Extract the (X, Y) coordinate from the center of the cell holding the provided text.  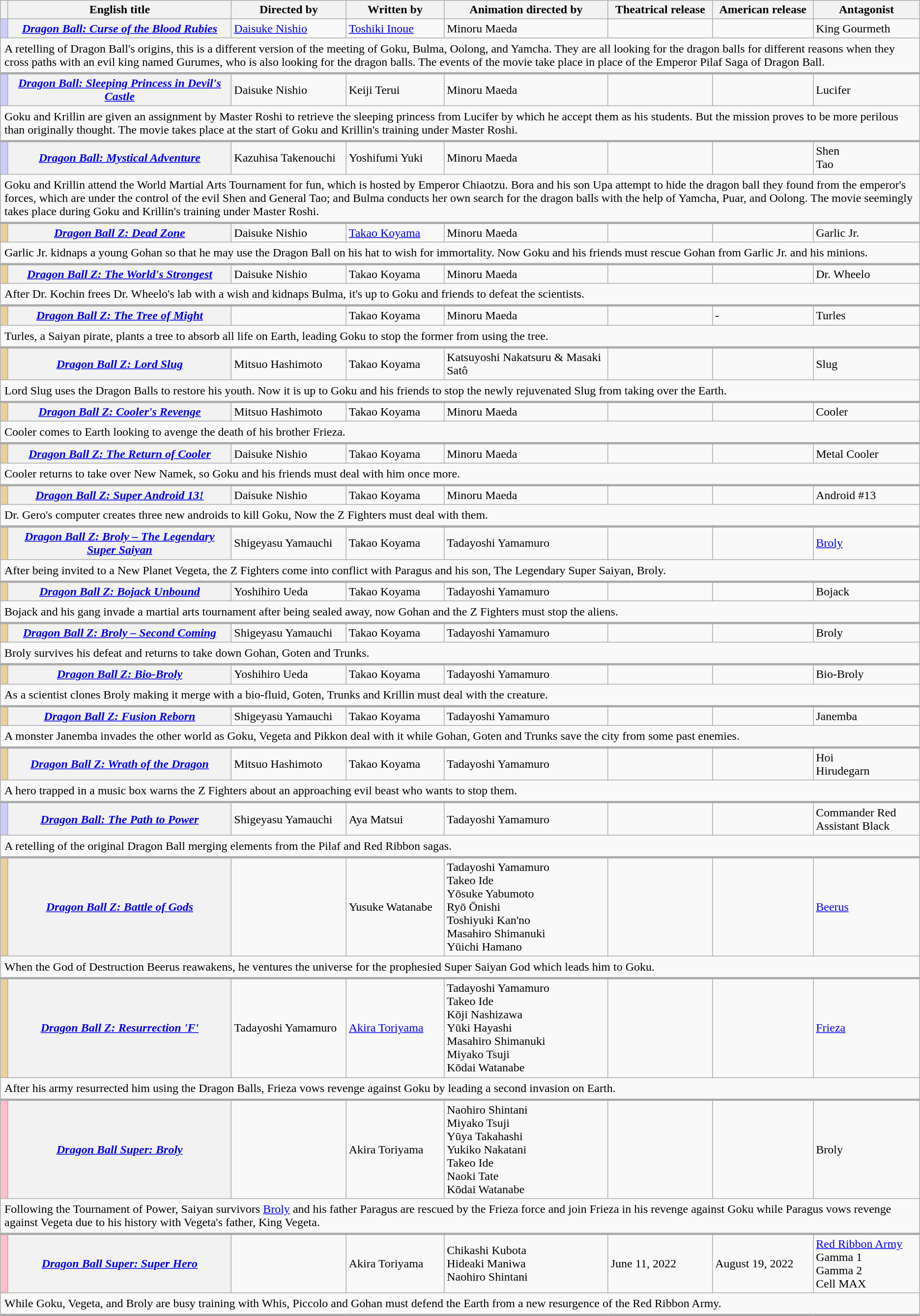
While Goku, Vegeta, and Broly are busy training with Whis, Piccolo and Gohan must defend the Earth from a new resurgence of the Red Ribbon Army. (460, 1304)
Bojack and his gang invade a martial arts tournament after being sealed away, now Gohan and the Z Fighters must stop the aliens. (460, 612)
Turles, a Saiyan pirate, plants a tree to absorb all life on Earth, leading Goku to stop the former from using the tree. (460, 336)
Yusuke Watanabe (395, 907)
Metal Cooler (867, 453)
Dragon Ball Z: Lord Slug (120, 364)
Android #13 (867, 495)
English title (120, 10)
- (763, 315)
Dragon Ball: Sleeping Princess in Devil's Castle (120, 89)
Tadayoshi Yamamuro Takeo IdeYōsuke YabumotoRyō ŌnishiToshiyuki Kan'noMasahiro ShimanukiYūichi Hamano (526, 907)
A retelling of the original Dragon Ball merging elements from the Pilaf and Red Ribbon sagas. (460, 846)
Cooler comes to Earth looking to avenge the death of his brother Frieza. (460, 432)
Turles (867, 315)
Bojack (867, 591)
Dragon Ball Z: Cooler's Revenge (120, 412)
Dr. Wheelo (867, 274)
Dragon Ball: Mystical Adventure (120, 157)
Yoshifumi Yuki (395, 157)
Broly survives his defeat and returns to take down Gohan, Goten and Trunks. (460, 653)
Dragon Ball Z: The World's Strongest (120, 274)
Naohiro Shintani Miyako TsujiYūya TakahashiYukiko NakataniTakeo IdeNaoki TateKōdai Watanabe (526, 1149)
Dragon Ball Z: Super Android 13! (120, 495)
Written by (395, 10)
Aya Matsui (395, 818)
Cooler (867, 412)
Dragon Ball Z: Fusion Reborn (120, 716)
Dragon Ball: The Path to Power (120, 818)
Dr. Gero's computer creates three new androids to kill Goku, Now the Z Fighters must deal with them. (460, 516)
Directed by (289, 10)
Garlic Jr. (867, 232)
Dragon Ball Super: Broly (120, 1149)
When the God of Destruction Beerus reawakens, he ventures the universe for the prophesied Super Saiyan God which leads him to Goku. (460, 967)
Lucifer (867, 89)
Keiji Terui (395, 89)
Animation directed by (526, 10)
Tadayoshi Yamamuro Takeo IdeKōji NashizawaYūki HayashiMasahiro ShimanukiMiyako TsujiKōdai Watanabe (526, 1028)
Dragon Ball Z: Wrath of the Dragon (120, 764)
HoiHirudegarn (867, 764)
Commander RedAssistant Black (867, 818)
Dragon Ball Z: Broly – The Legendary Super Saiyan (120, 543)
Bio-Broly (867, 674)
Dragon Ball Z: Bojack Unbound (120, 591)
As a scientist clones Broly making it merge with a bio-fluid, Goten, Trunks and Krillin must deal with the creature. (460, 695)
August 19, 2022 (763, 1263)
After his army resurrected him using the Dragon Balls, Frieza vows revenge against Goku by leading a second invasion on Earth. (460, 1089)
Dragon Ball Z: Resurrection 'F' (120, 1028)
Slug (867, 364)
American release (763, 10)
June 11, 2022 (660, 1263)
Beerus (867, 907)
Dragon Ball Z: Bio-Broly (120, 674)
Cooler returns to take over New Namek, so Goku and his friends must deal with him once more. (460, 474)
Chikashi Kubota Hideaki ManiwaNaohiro Shintani (526, 1263)
Antagonist (867, 10)
Janemba (867, 716)
Katsuyoshi Nakatsuru & Masaki Satô (526, 364)
Frieza (867, 1028)
Dragon Ball Z: Broly – Second Coming (120, 633)
Theatrical release (660, 10)
Dragon Ball Z: The Return of Cooler (120, 453)
Dragon Ball: Curse of the Blood Rubies (120, 28)
After being invited to a New Planet Vegeta, the Z Fighters come into conflict with Paragus and his son, The Legendary Super Saiyan, Broly. (460, 570)
Kazuhisa Takenouchi (289, 157)
Dragon Ball Z: The Tree of Might (120, 315)
A monster Janemba invades the other world as Goku, Vegeta and Pikkon deal with it while Gohan, Goten and Trunks save the city from some past enemies. (460, 737)
Red Ribbon ArmyGamma 1Gamma 2Cell MAX (867, 1263)
A hero trapped in a music box warns the Z Fighters about an approaching evil beast who wants to stop them. (460, 791)
Dragon Ball Super: Super Hero (120, 1263)
King Gourmeth (867, 28)
Dragon Ball Z: Dead Zone (120, 232)
Toshiki Inoue (395, 28)
ShenTao (867, 157)
Dragon Ball Z: Battle of Gods (120, 907)
After Dr. Kochin frees Dr. Wheelo's lab with a wish and kidnaps Bulma, it's up to Goku and friends to defeat the scientists. (460, 295)
